Identify which cell holds the provided text, then report its (X, Y) central coordinate. 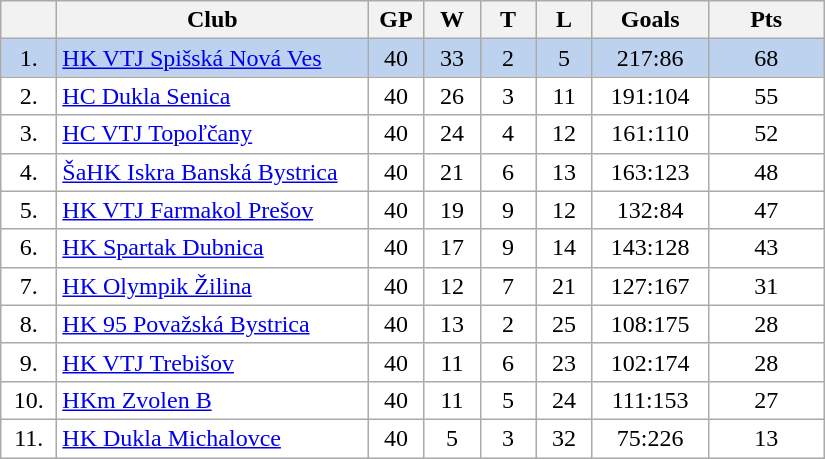
5. (29, 210)
7 (508, 286)
11. (29, 438)
132:84 (650, 210)
7. (29, 286)
55 (766, 96)
HK Olympik Žilina (212, 286)
HC Dukla Senica (212, 96)
19 (452, 210)
9. (29, 362)
GP (396, 20)
161:110 (650, 134)
W (452, 20)
T (508, 20)
31 (766, 286)
HK Spartak Dubnica (212, 248)
4 (508, 134)
HK VTJ Farmakol Prešov (212, 210)
52 (766, 134)
Club (212, 20)
191:104 (650, 96)
143:128 (650, 248)
25 (564, 324)
68 (766, 58)
L (564, 20)
217:86 (650, 58)
163:123 (650, 172)
23 (564, 362)
HK VTJ Spišská Nová Ves (212, 58)
111:153 (650, 400)
HKm Zvolen B (212, 400)
1. (29, 58)
102:174 (650, 362)
47 (766, 210)
6. (29, 248)
HC VTJ Topoľčany (212, 134)
ŠaHK Iskra Banská Bystrica (212, 172)
127:167 (650, 286)
2. (29, 96)
14 (564, 248)
48 (766, 172)
3. (29, 134)
43 (766, 248)
HK VTJ Trebišov (212, 362)
75:226 (650, 438)
4. (29, 172)
32 (564, 438)
10. (29, 400)
8. (29, 324)
Goals (650, 20)
17 (452, 248)
33 (452, 58)
HK 95 Považská Bystrica (212, 324)
108:175 (650, 324)
26 (452, 96)
Pts (766, 20)
HK Dukla Michalovce (212, 438)
27 (766, 400)
